Capture the cell that displays the provided text and extract its (x, y) central coordinate. 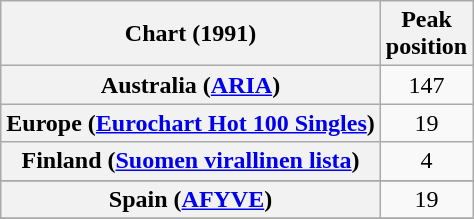
Chart (1991) (191, 34)
Spain (AFYVE) (191, 199)
4 (426, 161)
Australia (ARIA) (191, 85)
147 (426, 85)
Peakposition (426, 34)
Europe (Eurochart Hot 100 Singles) (191, 123)
Finland (Suomen virallinen lista) (191, 161)
